Output the (X, Y) coordinate of the center of the cell containing the given text.  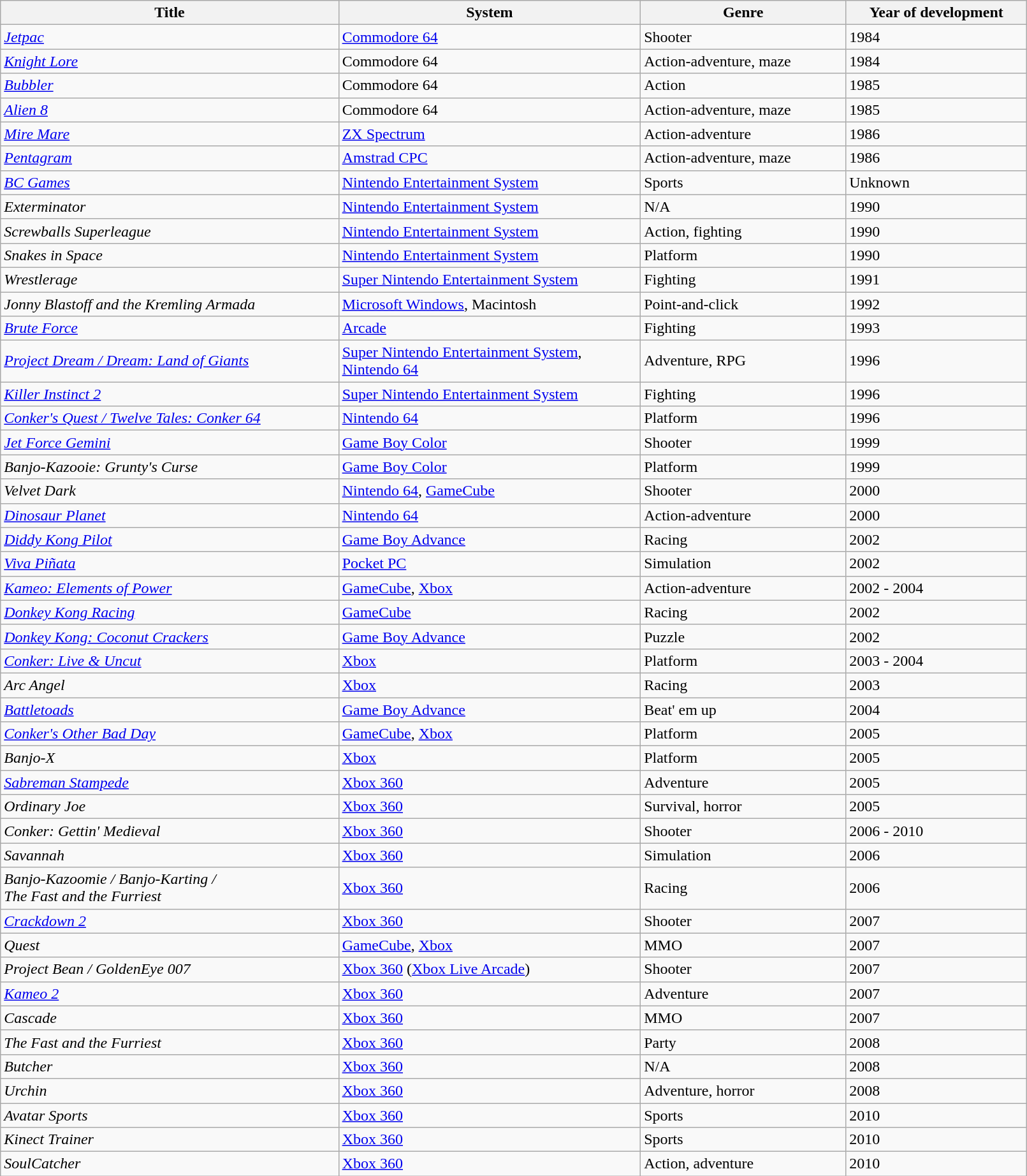
Knight Lore (170, 61)
Point-and-click (743, 304)
Project Bean / GoldenEye 007 (170, 969)
Ordinary Joe (170, 807)
Action, adventure (743, 1164)
Nintendo 64, GameCube (490, 491)
Jonny Blastoff and the Kremling Armada (170, 304)
2002 - 2004 (936, 588)
Genre (743, 13)
Action (743, 85)
Conker: Gettin' Medieval (170, 831)
1992 (936, 304)
Mire Mare (170, 134)
Title (170, 13)
Party (743, 1042)
Savannah (170, 855)
2003 - 2004 (936, 661)
Viva Piñata (170, 564)
Brute Force (170, 328)
Pocket PC (490, 564)
Conker's Quest / Twelve Tales: Conker 64 (170, 418)
SoulCatcher (170, 1164)
Puzzle (743, 636)
Amstrad CPC (490, 158)
ZX Spectrum (490, 134)
Sabreman Stampede (170, 783)
Microsoft Windows, Macintosh (490, 304)
Kameo 2 (170, 994)
2006 - 2010 (936, 831)
Crackdown 2 (170, 921)
System (490, 13)
Project Dream / Dream: Land of Giants (170, 361)
Adventure, RPG (743, 361)
Exterminator (170, 207)
Butcher (170, 1066)
Survival, horror (743, 807)
Killer Instinct 2 (170, 394)
Jetpac (170, 37)
Beat' em up (743, 710)
Banjo-X (170, 758)
Super Nintendo Entertainment System,Nintendo 64 (490, 361)
Quest (170, 945)
Urchin (170, 1091)
Alien 8 (170, 110)
Action, fighting (743, 231)
Diddy Kong Pilot (170, 540)
Battletoads (170, 710)
Arc Angel (170, 685)
1993 (936, 328)
2004 (936, 710)
Wrestlerage (170, 279)
GameCube (490, 612)
Kinect Trainer (170, 1140)
Banjo-Kazooie: Grunty's Curse (170, 467)
BC Games (170, 182)
1991 (936, 279)
Unknown (936, 182)
Conker: Live & Uncut (170, 661)
Screwballs Superleague (170, 231)
Kameo: Elements of Power (170, 588)
Conker's Other Bad Day (170, 734)
Xbox 360 (Xbox Live Arcade) (490, 969)
Pentagram (170, 158)
Arcade (490, 328)
Adventure, horror (743, 1091)
Snakes in Space (170, 255)
2003 (936, 685)
Donkey Kong: Coconut Crackers (170, 636)
Avatar Sports (170, 1115)
The Fast and the Furriest (170, 1042)
Year of development (936, 13)
Donkey Kong Racing (170, 612)
Dinosaur Planet (170, 515)
Banjo-Kazoomie / Banjo-Karting /The Fast and the Furriest (170, 888)
Cascade (170, 1018)
Jet Force Gemini (170, 443)
Bubbler (170, 85)
Velvet Dark (170, 491)
